Capture the cell that displays the provided text and extract its [x, y] central coordinate. 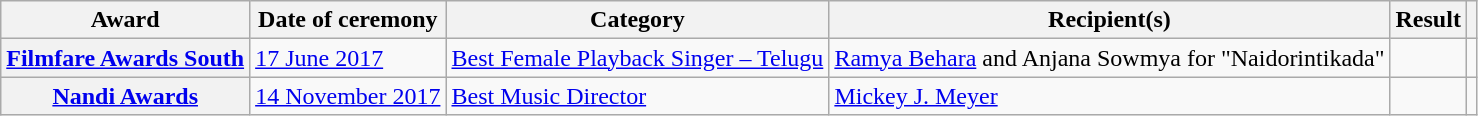
Recipient(s) [1110, 20]
Result [1428, 20]
Ramya Behara and Anjana Sowmya for "Naidorintikada" [1110, 58]
Award [126, 20]
Best Female Playback Singer – Telugu [638, 58]
Date of ceremony [348, 20]
Mickey J. Meyer [1110, 96]
Best Music Director [638, 96]
Filmfare Awards South [126, 58]
17 June 2017 [348, 58]
Nandi Awards [126, 96]
Category [638, 20]
14 November 2017 [348, 96]
